Extract the (X, Y) coordinate from the center of the cell holding the provided text.  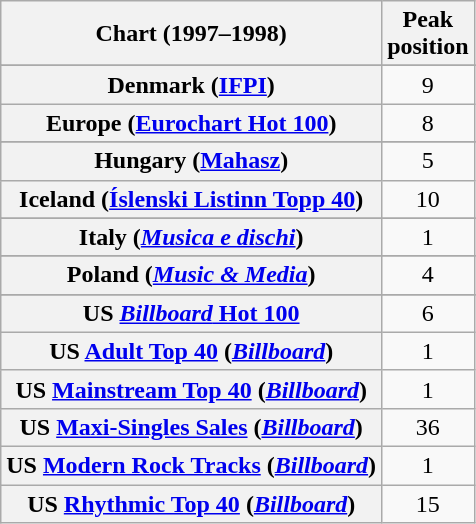
Europe (Eurochart Hot 100) (192, 123)
15 (428, 503)
US Billboard Hot 100 (192, 313)
9 (428, 85)
4 (428, 275)
36 (428, 427)
6 (428, 313)
Hungary (Mahasz) (192, 161)
8 (428, 123)
10 (428, 199)
5 (428, 161)
US Maxi-Singles Sales (Billboard) (192, 427)
US Rhythmic Top 40 (Billboard) (192, 503)
US Adult Top 40 (Billboard) (192, 351)
Iceland (Íslenski Listinn Topp 40) (192, 199)
US Modern Rock Tracks (Billboard) (192, 465)
Chart (1997–1998) (192, 34)
Poland (Music & Media) (192, 275)
Peakposition (428, 34)
Denmark (IFPI) (192, 85)
Italy (Musica e dischi) (192, 237)
US Mainstream Top 40 (Billboard) (192, 389)
